Return [x, y] of the center of cell containing provided text 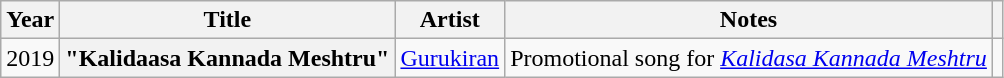
Notes [749, 20]
Promotional song for Kalidasa Kannada Meshtru [749, 58]
2019 [30, 58]
Title [228, 20]
Year [30, 20]
"Kalidaasa Kannada Meshtru" [228, 58]
Artist [450, 20]
Gurukiran [450, 58]
